Detect which cell encompasses the target text, then output its [X, Y] center coordinate. 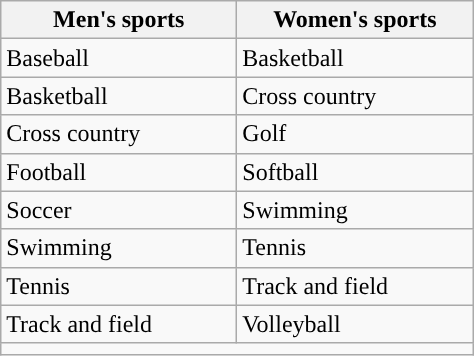
Volleyball [355, 324]
Golf [355, 134]
Softball [355, 172]
Soccer [119, 210]
Football [119, 172]
Women's sports [355, 20]
Men's sports [119, 20]
Baseball [119, 58]
